Pinpoint the cell where the given text exists, returning its [x, y] midpoint coordinate. 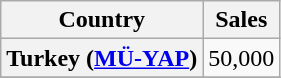
50,000 [242, 58]
Sales [242, 20]
Turkey (MÜ-YAP) [102, 58]
Country [102, 20]
